Output the [X, Y] coordinate of the center of the cell containing the given text.  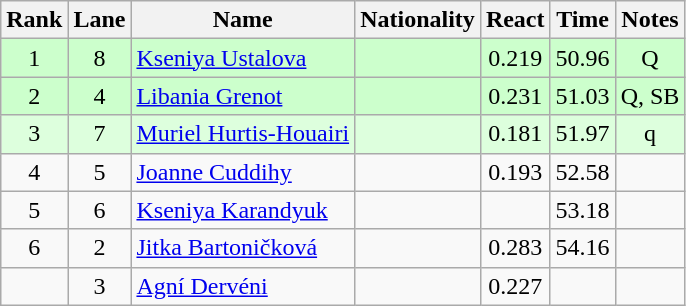
Jitka Bartoničková [243, 248]
Joanne Cuddihy [243, 172]
Muriel Hurtis-Houairi [243, 134]
Libania Grenot [243, 96]
8 [100, 58]
0.193 [515, 172]
0.231 [515, 96]
54.16 [582, 248]
Kseniya Ustalova [243, 58]
Time [582, 20]
0.181 [515, 134]
Rank [34, 20]
Notes [650, 20]
53.18 [582, 210]
51.03 [582, 96]
Q, SB [650, 96]
Kseniya Karandyuk [243, 210]
Lane [100, 20]
Name [243, 20]
0.283 [515, 248]
0.227 [515, 286]
React [515, 20]
7 [100, 134]
q [650, 134]
51.97 [582, 134]
0.219 [515, 58]
52.58 [582, 172]
Agní Dervéni [243, 286]
Q [650, 58]
1 [34, 58]
50.96 [582, 58]
Nationality [418, 20]
